Return [x, y] of the center of cell containing provided text 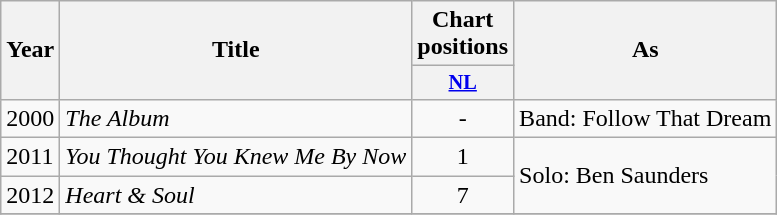
You Thought You Knew Me By Now [236, 157]
Heart & Soul [236, 195]
Solo: Ben Saunders [646, 176]
2011 [30, 157]
2000 [30, 118]
Year [30, 50]
- [463, 118]
1 [463, 157]
Title [236, 50]
7 [463, 195]
NL [463, 83]
Chart positions [463, 34]
2012 [30, 195]
As [646, 50]
The Album [236, 118]
Band: Follow That Dream [646, 118]
